For the text-containing cell, return its midpoint in [x, y] coordinate format. 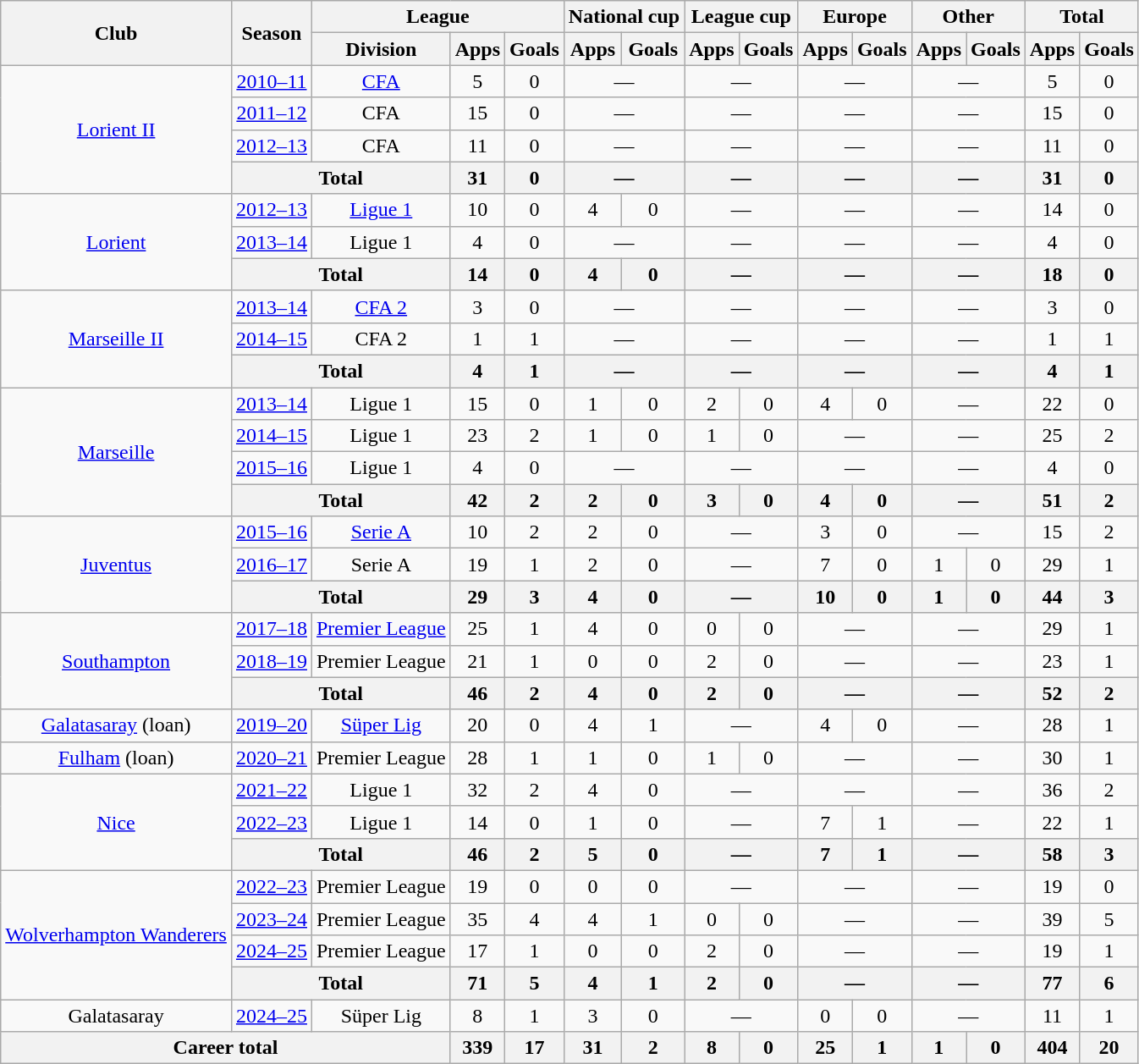
39 [1052, 918]
51 [1052, 500]
Other [968, 17]
339 [477, 1048]
36 [1052, 790]
League cup [741, 17]
Galatasaray [117, 1016]
2017–18 [271, 629]
77 [1052, 984]
52 [1052, 693]
Lorient [117, 242]
2021–22 [271, 790]
Galatasaray (loan) [117, 725]
Marseille [117, 452]
Division [381, 49]
League [437, 17]
6 [1109, 984]
58 [1052, 854]
21 [477, 661]
2018–19 [271, 661]
30 [1052, 758]
42 [477, 500]
Club [117, 33]
2023–24 [271, 918]
Juventus [117, 565]
35 [477, 918]
2011–12 [271, 113]
71 [477, 984]
404 [1052, 1048]
Southampton [117, 661]
2019–20 [271, 725]
Career total [225, 1048]
Fulham (loan) [117, 758]
Nice [117, 822]
Wolverhampton Wanderers [117, 934]
2010–11 [271, 81]
Season [271, 33]
44 [1052, 597]
Lorient II [117, 130]
Europe [855, 17]
32 [477, 790]
18 [1052, 274]
2016–17 [271, 565]
Marseille II [117, 339]
2020–21 [271, 758]
National cup [624, 17]
